Capture the cell that displays the provided text and extract its (X, Y) central coordinate. 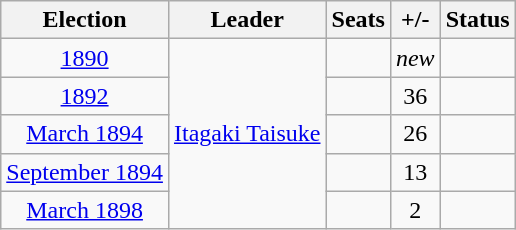
1890 (85, 58)
Leader (247, 20)
36 (415, 96)
Status (478, 20)
Election (85, 20)
1892 (85, 96)
+/- (415, 20)
new (415, 58)
Itagaki Taisuke (247, 134)
March 1898 (85, 210)
26 (415, 134)
2 (415, 210)
13 (415, 172)
March 1894 (85, 134)
Seats (358, 20)
September 1894 (85, 172)
